Find where the given text appears and provide that cell's center as [X, Y] coordinate. 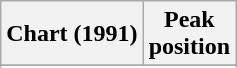
Peakposition [189, 34]
Chart (1991) [72, 34]
